Locate the cell with the specified text and output its [x, y] center coordinate. 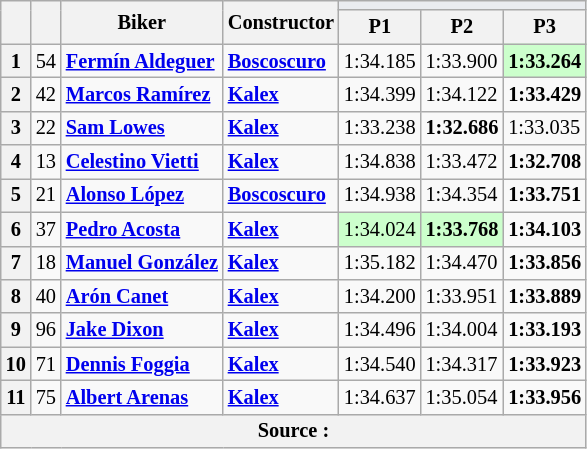
1:33.951 [462, 296]
Arón Canet [142, 296]
1:34.200 [380, 296]
P1 [380, 27]
6 [16, 229]
P3 [544, 27]
1 [16, 61]
1:33.264 [544, 61]
7 [16, 263]
37 [46, 229]
1:34.004 [462, 330]
4 [16, 162]
21 [46, 195]
Celestino Vietti [142, 162]
Albert Arenas [142, 397]
Alonso López [142, 195]
1:33.956 [544, 397]
1:35.054 [462, 397]
18 [46, 263]
Fermín Aldeguer [142, 61]
1:34.024 [380, 229]
42 [46, 94]
1:34.122 [462, 94]
1:32.686 [462, 128]
96 [46, 330]
1:34.399 [380, 94]
54 [46, 61]
22 [46, 128]
Dennis Foggia [142, 364]
40 [46, 296]
11 [16, 397]
Constructor [281, 22]
Marcos Ramírez [142, 94]
1:33.900 [462, 61]
1:34.637 [380, 397]
10 [16, 364]
1:33.856 [544, 263]
1:34.317 [462, 364]
1:33.751 [544, 195]
1:33.035 [544, 128]
Biker [142, 22]
Sam Lowes [142, 128]
P2 [462, 27]
1:35.182 [380, 263]
Jake Dixon [142, 330]
Source : [294, 431]
1:33.768 [462, 229]
1:34.938 [380, 195]
Pedro Acosta [142, 229]
1:34.354 [462, 195]
1:33.472 [462, 162]
75 [46, 397]
1:34.496 [380, 330]
1:33.238 [380, 128]
1:34.103 [544, 229]
1:33.889 [544, 296]
1:34.838 [380, 162]
71 [46, 364]
1:34.185 [380, 61]
9 [16, 330]
Manuel González [142, 263]
1:34.470 [462, 263]
1:33.429 [544, 94]
2 [16, 94]
1:32.708 [544, 162]
3 [16, 128]
1:34.540 [380, 364]
5 [16, 195]
13 [46, 162]
1:33.923 [544, 364]
1:33.193 [544, 330]
8 [16, 296]
